Capture the cell that displays the provided text and extract its [x, y] central coordinate. 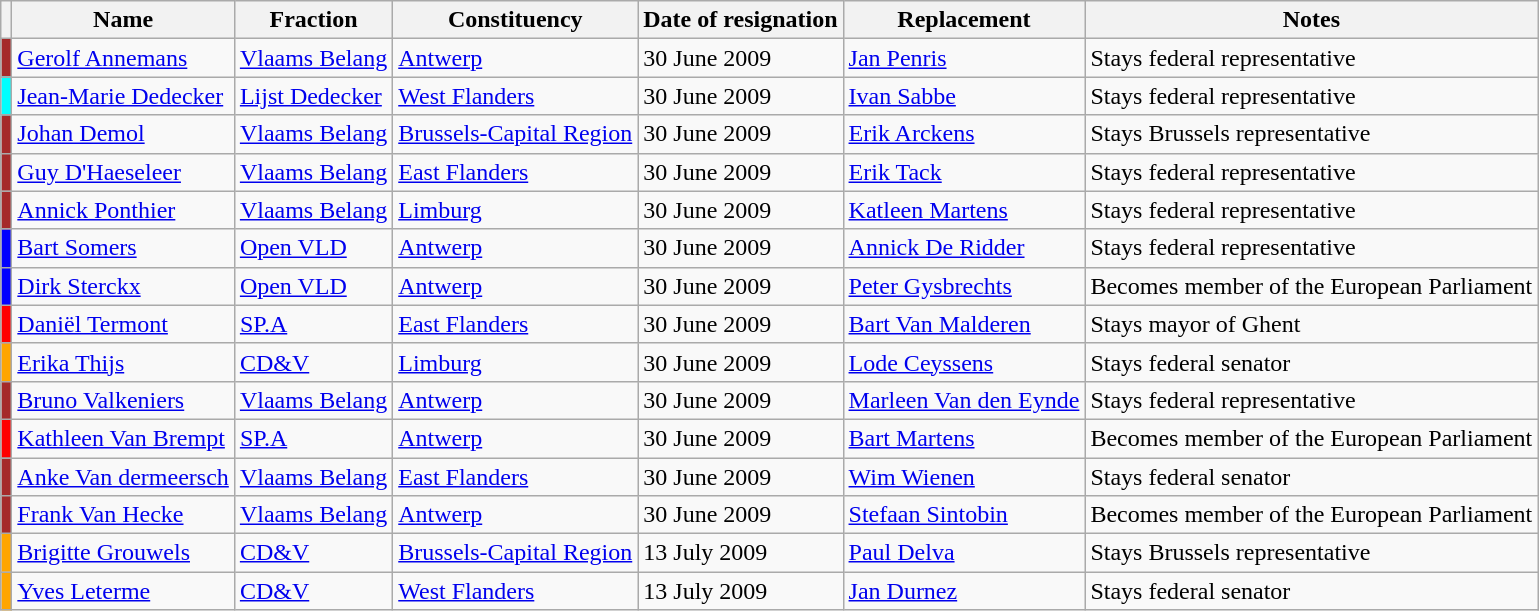
Fraction [313, 20]
Wim Wienen [964, 477]
Paul Delva [964, 553]
Bart Martens [964, 438]
Annick Ponthier [124, 210]
Anke Van dermeersch [124, 477]
Constituency [516, 20]
Replacement [964, 20]
Erik Arckens [964, 134]
Kathleen Van Brempt [124, 438]
Annick De Ridder [964, 248]
Katleen Martens [964, 210]
Bruno Valkeniers [124, 400]
Brigitte Grouwels [124, 553]
Erika Thijs [124, 362]
Peter Gysbrechts [964, 286]
Marleen Van den Eynde [964, 400]
Daniël Termont [124, 324]
Stays mayor of Ghent [1312, 324]
Guy D'Haeseleer [124, 172]
Erik Tack [964, 172]
Yves Leterme [124, 591]
Ivan Sabbe [964, 96]
Gerolf Annemans [124, 58]
Bart Somers [124, 248]
Jan Penris [964, 58]
Dirk Sterckx [124, 286]
Stefaan Sintobin [964, 515]
Date of resignation [740, 20]
Jean-Marie Dedecker [124, 96]
Notes [1312, 20]
Name [124, 20]
Lode Ceyssens [964, 362]
Jan Durnez [964, 591]
Frank Van Hecke [124, 515]
Lijst Dedecker [313, 96]
Bart Van Malderen [964, 324]
Johan Demol [124, 134]
